Pinpoint the cell where the given text exists, returning its [X, Y] midpoint coordinate. 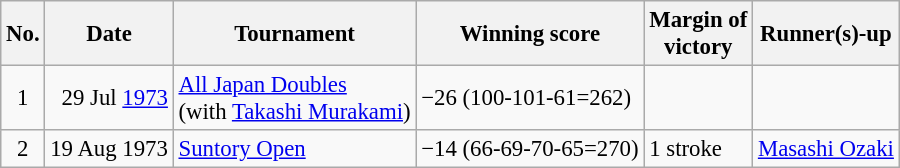
29 Jul 1973 [109, 98]
Date [109, 34]
All Japan Doubles(with Takashi Murakami) [294, 98]
−14 (66-69-70-65=270) [530, 149]
Margin ofvictory [698, 34]
Runner(s)-up [826, 34]
No. [23, 34]
Winning score [530, 34]
Tournament [294, 34]
2 [23, 149]
1 [23, 98]
Suntory Open [294, 149]
19 Aug 1973 [109, 149]
Masashi Ozaki [826, 149]
1 stroke [698, 149]
−26 (100-101-61=262) [530, 98]
